Provide the (x, y) coordinate of the cell's center where the given text is located.  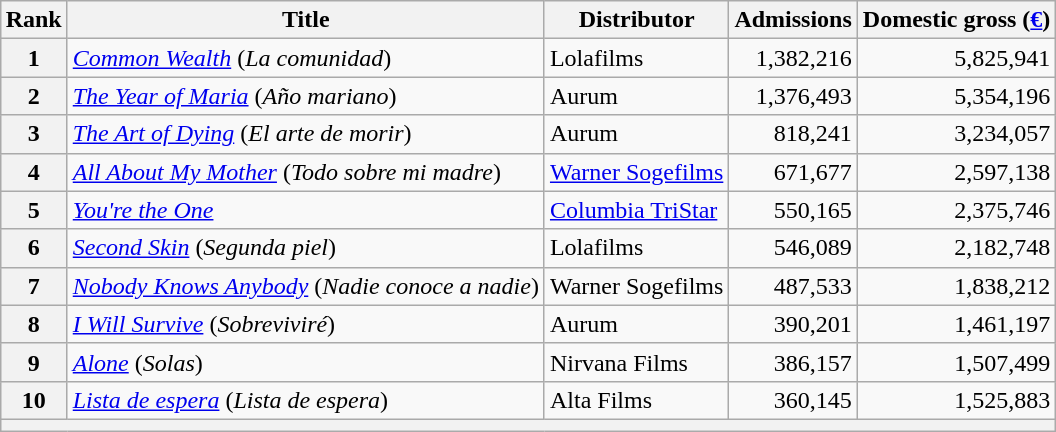
Title (306, 20)
386,157 (793, 362)
2,597,138 (956, 172)
10 (34, 400)
1,525,883 (956, 400)
You're the One (306, 210)
Alta Films (636, 400)
Alone (Solas) (306, 362)
1 (34, 58)
Common Wealth (La comunidad) (306, 58)
7 (34, 286)
1,838,212 (956, 286)
Admissions (793, 20)
6 (34, 248)
1,382,216 (793, 58)
The Year of Maria (Año mariano) (306, 96)
5,825,941 (956, 58)
I Will Survive (Sobreviviré) (306, 324)
2 (34, 96)
Rank (34, 20)
The Art of Dying (El arte de morir) (306, 134)
5 (34, 210)
546,089 (793, 248)
360,145 (793, 400)
671,677 (793, 172)
Nobody Knows Anybody (Nadie conoce a nadie) (306, 286)
Second Skin (Segunda piel) (306, 248)
1,507,499 (956, 362)
Nirvana Films (636, 362)
9 (34, 362)
8 (34, 324)
3 (34, 134)
1,461,197 (956, 324)
5,354,196 (956, 96)
550,165 (793, 210)
390,201 (793, 324)
Domestic gross (€) (956, 20)
487,533 (793, 286)
Distributor (636, 20)
4 (34, 172)
818,241 (793, 134)
2,375,746 (956, 210)
2,182,748 (956, 248)
3,234,057 (956, 134)
1,376,493 (793, 96)
Columbia TriStar (636, 210)
All About My Mother (Todo sobre mi madre) (306, 172)
Lista de espera (Lista de espera) (306, 400)
